Locate the cell with the specified text and output its [x, y] center coordinate. 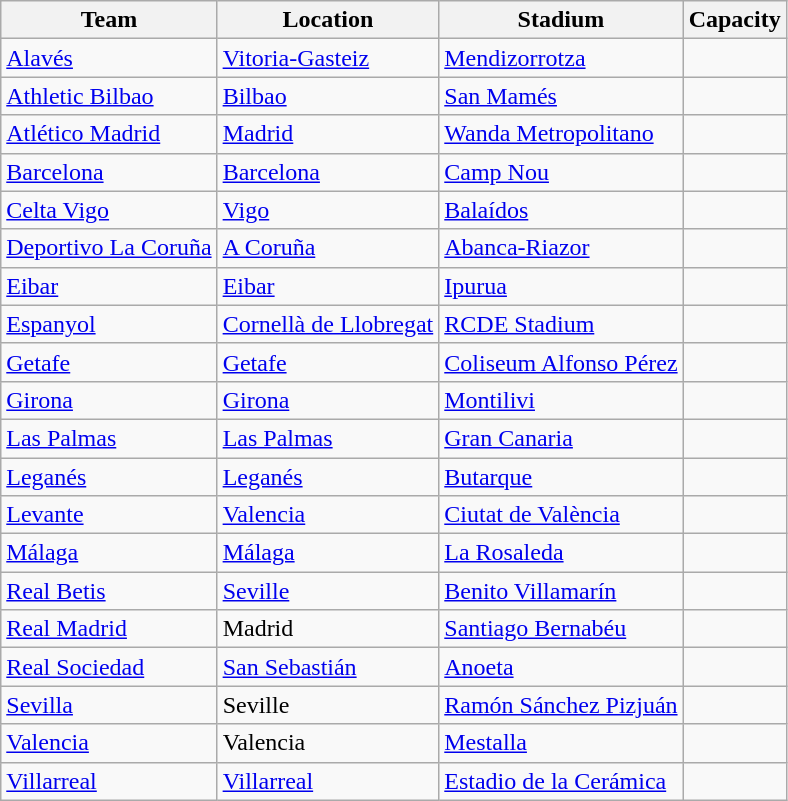
Real Betis [109, 591]
RCDE Stadium [561, 324]
Location [328, 20]
Abanca-Riazor [561, 248]
Deportivo La Coruña [109, 248]
Atlético Madrid [109, 134]
Anoeta [561, 667]
Mendizorrotza [561, 58]
Ramón Sánchez Pizjuán [561, 705]
Vitoria-Gasteiz [328, 58]
Stadium [561, 20]
Mestalla [561, 743]
Coliseum Alfonso Pérez [561, 362]
San Sebastián [328, 667]
Bilbao [328, 96]
San Mamés [561, 96]
Levante [109, 515]
Celta Vigo [109, 210]
A Coruña [328, 248]
Alavés [109, 58]
Cornellà de Llobregat [328, 324]
Ipurua [561, 286]
Estadio de la Cerámica [561, 781]
Team [109, 20]
Gran Canaria [561, 438]
Sevilla [109, 705]
Athletic Bilbao [109, 96]
Butarque [561, 477]
Real Madrid [109, 629]
Espanyol [109, 324]
Montilivi [561, 400]
Benito Villamarín [561, 591]
Capacity [734, 20]
Real Sociedad [109, 667]
Balaídos [561, 210]
Santiago Bernabéu [561, 629]
Wanda Metropolitano [561, 134]
Vigo [328, 210]
La Rosaleda [561, 553]
Camp Nou [561, 172]
Ciutat de València [561, 515]
